Output the (x, y) coordinate of the center of the cell containing the given text.  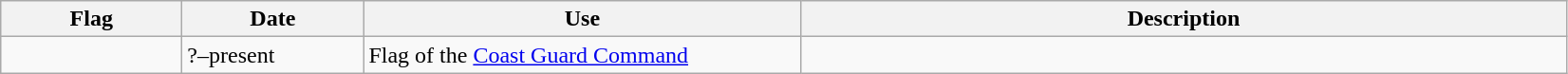
?–present (273, 55)
Description (1184, 19)
Flag of the Coast Guard Command (583, 55)
Flag (91, 19)
Date (273, 19)
Use (583, 19)
